Find where the given text appears and provide that cell's center as (X, Y) coordinate. 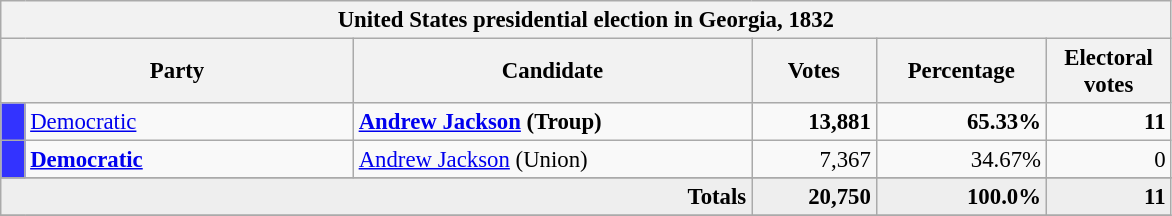
34.67% (961, 160)
Votes (814, 72)
Totals (376, 197)
0 (1108, 160)
Electoral votes (1108, 72)
20,750 (814, 197)
13,881 (814, 122)
Candidate (552, 72)
Andrew Jackson (Union) (552, 160)
United States presidential election in Georgia, 1832 (586, 20)
Andrew Jackson (Troup) (552, 122)
100.0% (961, 197)
Party (178, 72)
7,367 (814, 160)
65.33% (961, 122)
Percentage (961, 72)
